Return (X, Y) of the center of cell containing provided text 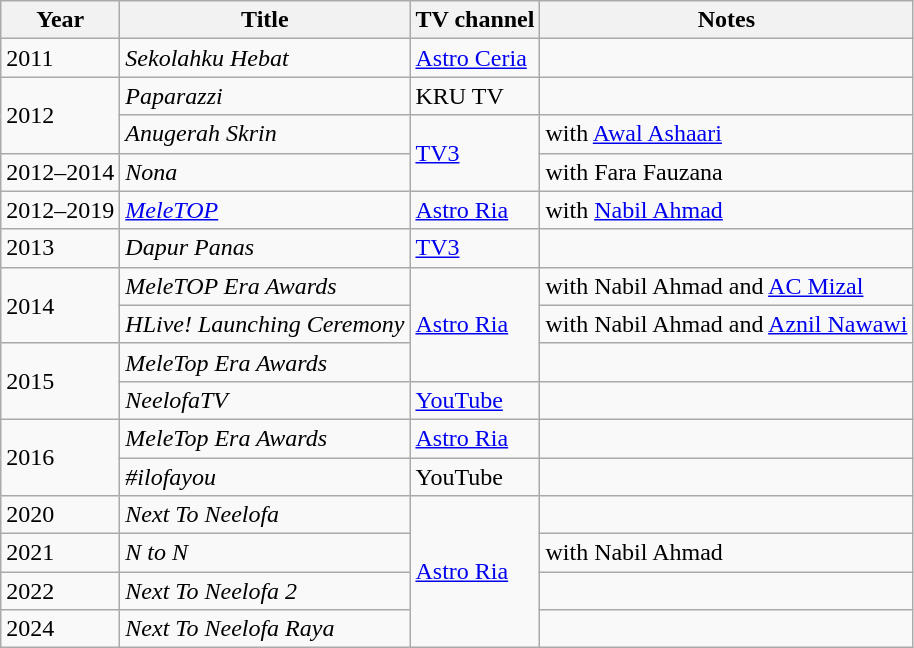
2015 (60, 381)
Astro Ceria (475, 58)
Year (60, 20)
Nona (265, 172)
2013 (60, 248)
2014 (60, 305)
2016 (60, 457)
with Fara Fauzana (726, 172)
Title (265, 20)
2022 (60, 591)
Anugerah Skrin (265, 134)
Sekolahku Hebat (265, 58)
2020 (60, 515)
Next To Neelofa 2 (265, 591)
Paparazzi (265, 96)
N to N (265, 553)
#ilofayou (265, 477)
KRU TV (475, 96)
TV channel (475, 20)
MeleTOP Era Awards (265, 286)
NeelofaTV (265, 400)
with Nabil Ahmad and Aznil Nawawi (726, 324)
2021 (60, 553)
2012–2014 (60, 172)
2011 (60, 58)
2012–2019 (60, 210)
MeleTOP (265, 210)
2012 (60, 115)
Dapur Panas (265, 248)
with Awal Ashaari (726, 134)
Notes (726, 20)
with Nabil Ahmad and AC Mizal (726, 286)
2024 (60, 629)
Next To Neelofa (265, 515)
HLive! Launching Ceremony (265, 324)
Next To Neelofa Raya (265, 629)
